For the text-containing cell, return its midpoint in (X, Y) coordinate format. 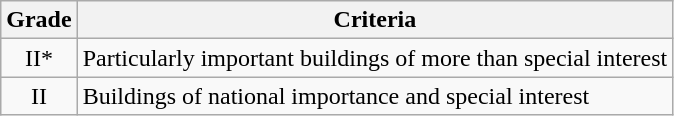
Criteria (375, 20)
Particularly important buildings of more than special interest (375, 58)
II* (39, 58)
Grade (39, 20)
Buildings of national importance and special interest (375, 96)
II (39, 96)
